Locate the cell with the specified text and output its (X, Y) center coordinate. 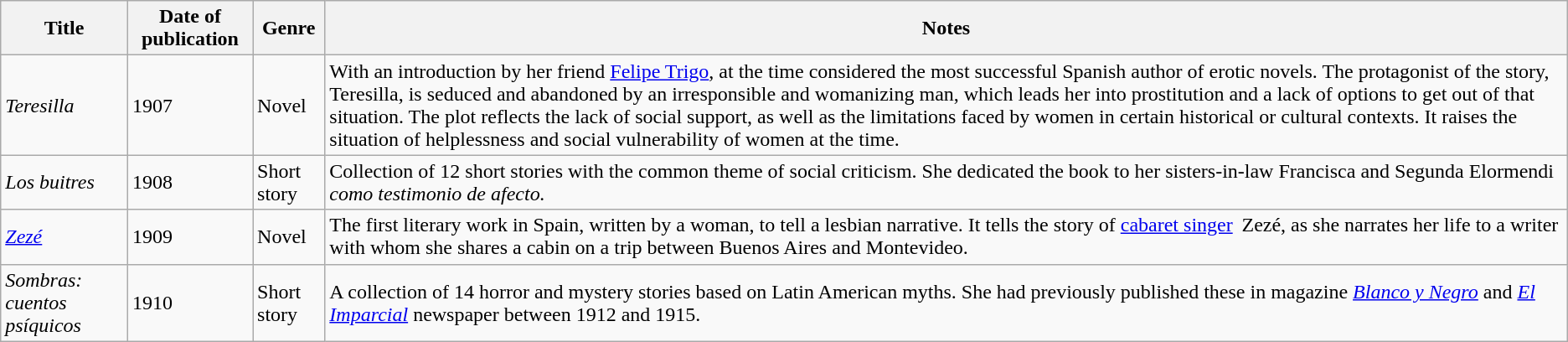
1908 (189, 183)
Los buitres (64, 183)
1910 (189, 303)
Notes (946, 28)
Title (64, 28)
1909 (189, 236)
Zezé (64, 236)
Date of publication (189, 28)
Teresilla (64, 106)
Sombras: cuentos psíquicos (64, 303)
Genre (289, 28)
1907 (189, 106)
